Locate the cell with the specified text and output its [x, y] center coordinate. 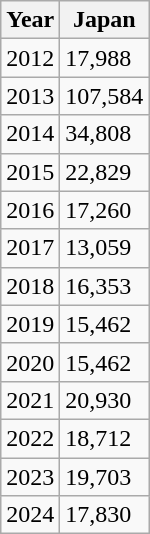
2012 [30, 58]
2021 [30, 400]
2024 [30, 515]
16,353 [104, 286]
2017 [30, 248]
2018 [30, 286]
34,808 [104, 134]
13,059 [104, 248]
2016 [30, 210]
17,988 [104, 58]
17,830 [104, 515]
2022 [30, 438]
2015 [30, 172]
2023 [30, 477]
Year [30, 20]
107,584 [104, 96]
2020 [30, 362]
2014 [30, 134]
2019 [30, 324]
18,712 [104, 438]
2013 [30, 96]
17,260 [104, 210]
19,703 [104, 477]
22,829 [104, 172]
Japan [104, 20]
20,930 [104, 400]
